Extract the [x, y] coordinate from the center of the cell holding the provided text.  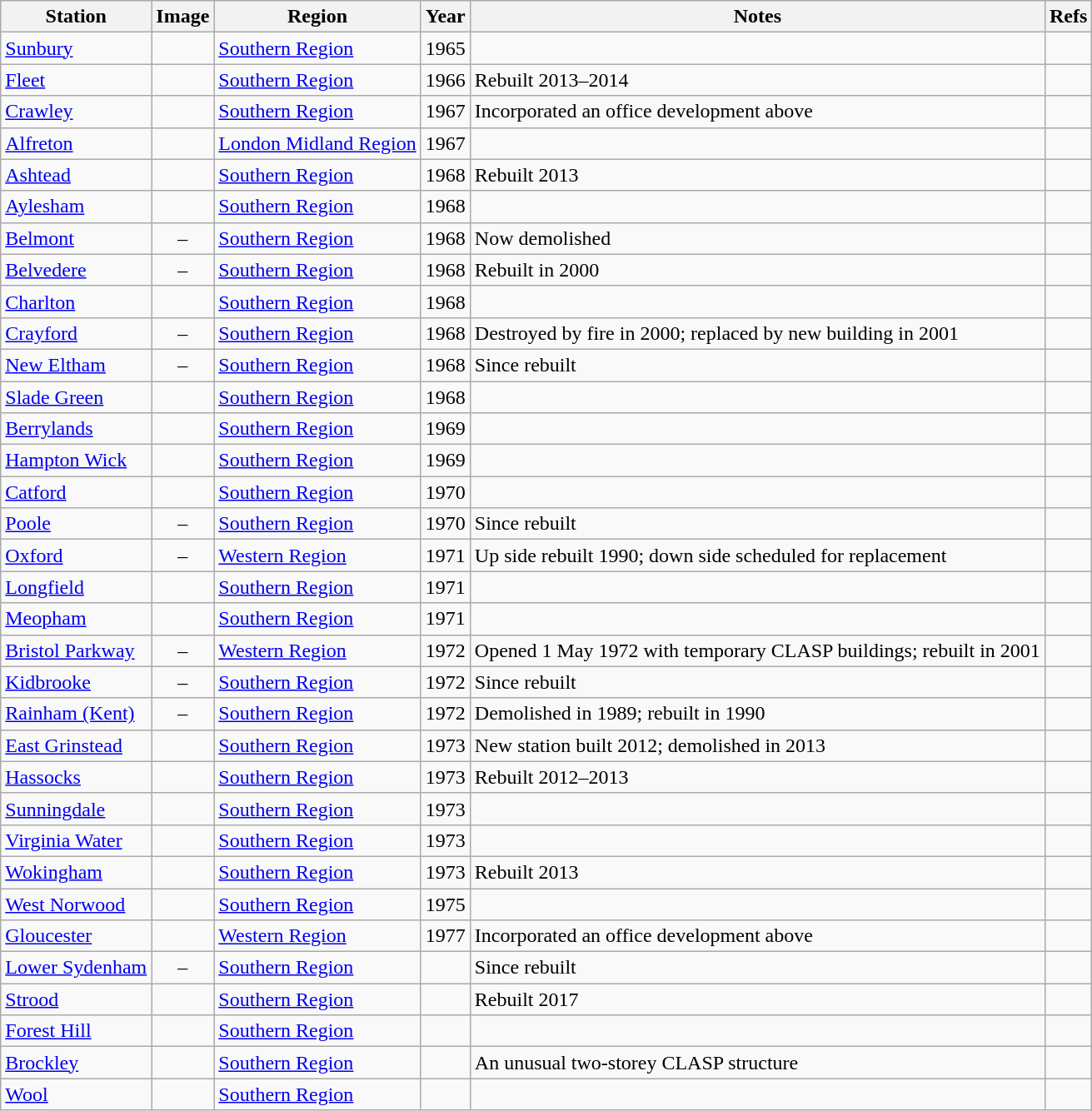
Berrylands [77, 429]
Virginia Water [77, 840]
Aylesham [77, 207]
An unusual two-storey CLASP structure [757, 1063]
Alfreton [77, 143]
Wokingham [77, 872]
Wool [77, 1094]
Crawley [77, 112]
Up side rebuilt 1990; down side scheduled for replacement [757, 555]
Oxford [77, 555]
Bristol Parkway [77, 650]
Rebuilt 2017 [757, 999]
Rebuilt 2013–2014 [757, 80]
Demolished in 1989; rebuilt in 1990 [757, 714]
Slade Green [77, 397]
Hampton Wick [77, 461]
Fleet [77, 80]
Rebuilt 2012–2013 [757, 777]
Ashtead [77, 175]
Brockley [77, 1063]
1977 [445, 936]
1966 [445, 80]
Strood [77, 999]
Sunbury [77, 48]
East Grinstead [77, 745]
1975 [445, 904]
Poole [77, 524]
Longfield [77, 587]
Kidbrooke [77, 682]
Region [317, 17]
Notes [757, 17]
Opened 1 May 1972 with temporary CLASP buildings; rebuilt in 2001 [757, 650]
Refs [1068, 17]
Sunningdale [77, 809]
West Norwood [77, 904]
Meopham [77, 619]
New station built 2012; demolished in 2013 [757, 745]
Rainham (Kent) [77, 714]
Belvedere [77, 270]
London Midland Region [317, 143]
Crayford [77, 333]
Charlton [77, 301]
Destroyed by fire in 2000; replaced by new building in 2001 [757, 333]
Station [77, 17]
Year [445, 17]
Lower Sydenham [77, 968]
Belmont [77, 238]
Image [183, 17]
Gloucester [77, 936]
Forest Hill [77, 1031]
New Eltham [77, 365]
Rebuilt in 2000 [757, 270]
1965 [445, 48]
Now demolished [757, 238]
Catford [77, 492]
Hassocks [77, 777]
